Search for the cell housing the specified text and yield its (X, Y) center coordinate. 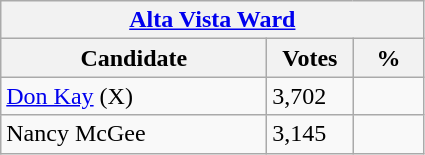
Nancy McGee (134, 134)
Candidate (134, 58)
Votes (310, 58)
Alta Vista Ward (212, 20)
3,702 (310, 96)
3,145 (310, 134)
Don Kay (X) (134, 96)
% (388, 58)
